Capture the cell that displays the provided text and extract its [x, y] central coordinate. 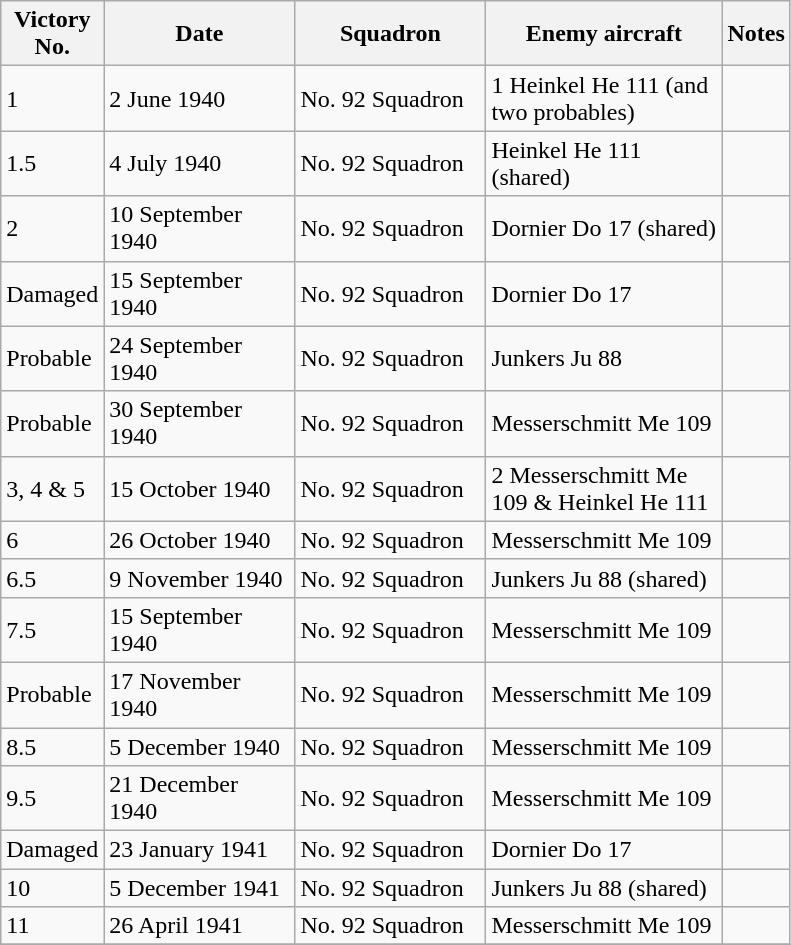
2 June 1940 [200, 98]
2 [52, 228]
6 [52, 540]
Junkers Ju 88 [604, 358]
4 July 1940 [200, 164]
26 April 1941 [200, 926]
6.5 [52, 578]
1 [52, 98]
Dornier Do 17 (shared) [604, 228]
Notes [756, 34]
7.5 [52, 630]
Enemy aircraft [604, 34]
26 October 1940 [200, 540]
15 October 1940 [200, 488]
30 September 1940 [200, 424]
Date [200, 34]
21 December 1940 [200, 798]
17 November 1940 [200, 694]
10 [52, 888]
24 September 1940 [200, 358]
2 Messerschmitt Me 109 & Heinkel He 111 [604, 488]
1.5 [52, 164]
1 Heinkel He 111 (and two probables) [604, 98]
8.5 [52, 747]
10 September 1940 [200, 228]
Heinkel He 111 (shared) [604, 164]
11 [52, 926]
9.5 [52, 798]
23 January 1941 [200, 850]
Victory No. [52, 34]
5 December 1940 [200, 747]
9 November 1940 [200, 578]
5 December 1941 [200, 888]
3, 4 & 5 [52, 488]
Squadron [390, 34]
